From the cell containing the given text, extract its center point as (X, Y) coordinate. 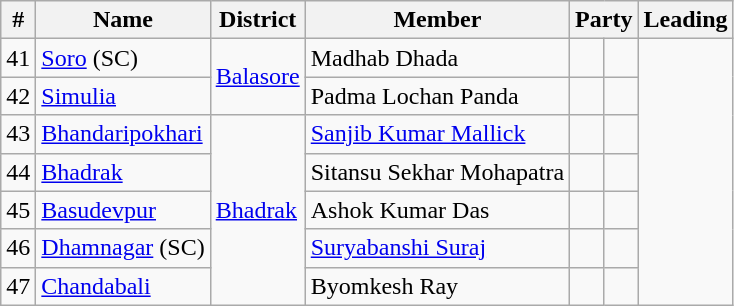
Dhamnagar (SC) (123, 248)
Suryabanshi Suraj (437, 248)
46 (18, 248)
Basudevpur (123, 210)
Byomkesh Ray (437, 286)
Party (604, 20)
Ashok Kumar Das (437, 210)
Soro (SC) (123, 58)
42 (18, 96)
Chandabali (123, 286)
# (18, 20)
Simulia (123, 96)
Sanjib Kumar Mallick (437, 134)
47 (18, 286)
Madhab Dhada (437, 58)
Padma Lochan Panda (437, 96)
Name (123, 20)
45 (18, 210)
District (258, 20)
Member (437, 20)
41 (18, 58)
Balasore (258, 77)
Bhandaripokhari (123, 134)
43 (18, 134)
44 (18, 172)
Leading (686, 20)
Sitansu Sekhar Mohapatra (437, 172)
